Pinpoint the cell where the given text exists, returning its [x, y] midpoint coordinate. 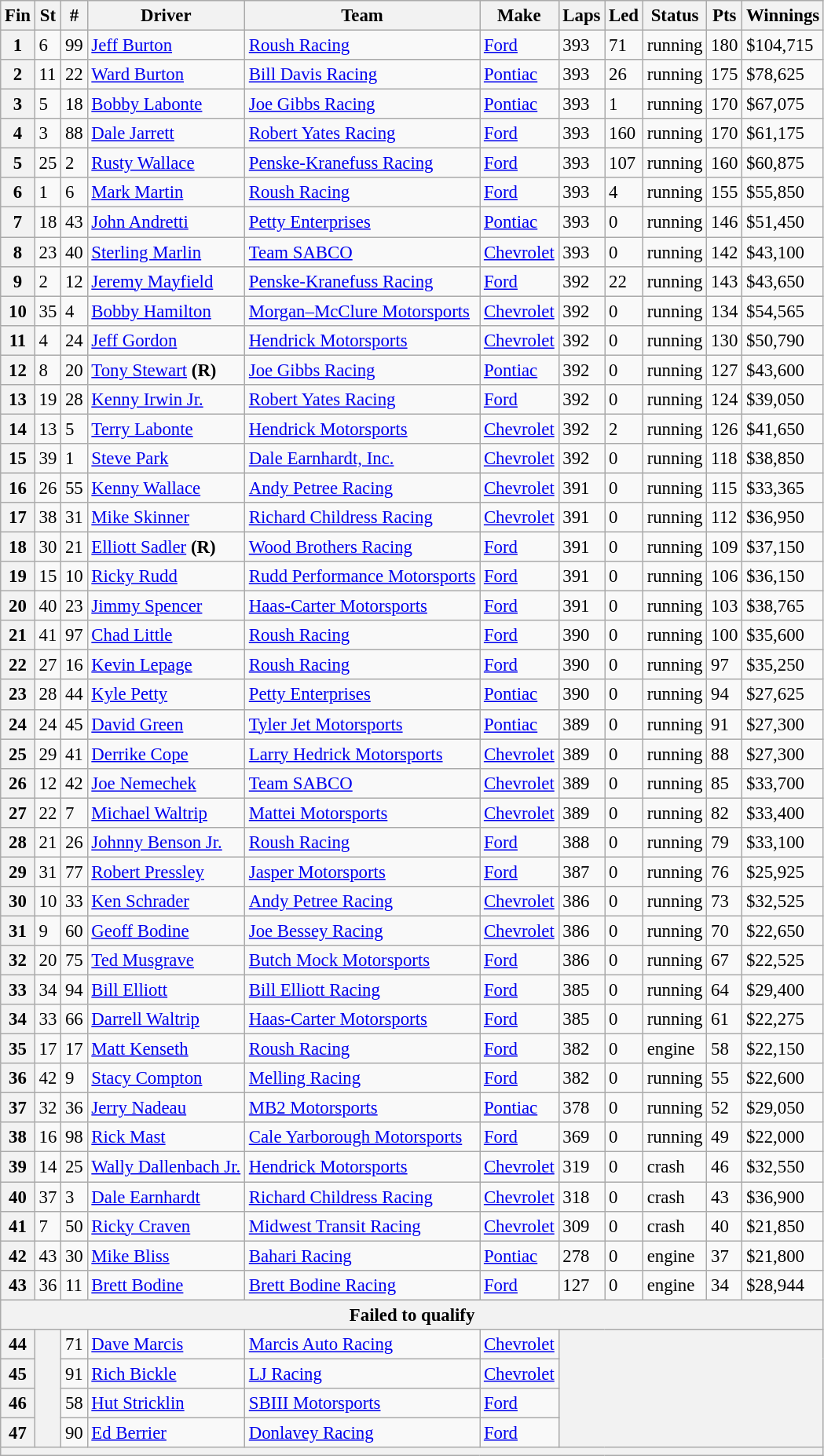
$22,600 [783, 1078]
$67,075 [783, 104]
$61,175 [783, 134]
Larry Hedrick Motorsports [361, 754]
Sterling Marlin [166, 252]
Bobby Labonte [166, 104]
Derrike Cope [166, 754]
Matt Kenseth [166, 1049]
Dale Jarrett [166, 134]
$37,150 [783, 547]
155 [724, 192]
143 [724, 281]
Butch Mock Motorsports [361, 960]
$22,150 [783, 1049]
106 [724, 576]
$33,100 [783, 843]
Jeff Gordon [166, 340]
Driver [166, 16]
$54,565 [783, 311]
49 [724, 1138]
75 [74, 960]
$38,765 [783, 606]
387 [581, 872]
$33,365 [783, 488]
$22,000 [783, 1138]
$28,944 [783, 1285]
$27,625 [783, 695]
103 [724, 606]
$21,800 [783, 1256]
Kyle Petty [166, 695]
67 [724, 960]
Geoff Bodine [166, 931]
Make [519, 16]
61 [724, 1019]
Team [361, 16]
$33,400 [783, 813]
$104,715 [783, 46]
Mike Skinner [166, 518]
Joe Bessey Racing [361, 931]
$22,650 [783, 931]
124 [724, 400]
Tony Stewart (R) [166, 370]
LJ Racing [361, 1374]
$33,700 [783, 783]
$78,625 [783, 75]
$25,925 [783, 872]
$43,650 [783, 281]
Steve Park [166, 459]
369 [581, 1138]
Ward Burton [166, 75]
50 [74, 1226]
Kenny Irwin Jr. [166, 400]
$36,900 [783, 1197]
$29,400 [783, 990]
$32,550 [783, 1167]
Bahari Racing [361, 1256]
Ed Berrier [166, 1432]
52 [724, 1108]
Jeremy Mayfield [166, 281]
Ricky Rudd [166, 576]
146 [724, 222]
90 [74, 1432]
Mattei Motorsports [361, 813]
Failed to qualify [412, 1315]
$36,150 [783, 576]
# [74, 16]
388 [581, 843]
79 [724, 843]
70 [724, 931]
Rudd Performance Motorsports [361, 576]
Dave Marcis [166, 1344]
77 [74, 872]
$32,525 [783, 902]
Jerry Nadeau [166, 1108]
175 [724, 75]
Status [674, 16]
Hut Stricklin [166, 1403]
115 [724, 488]
Chad Little [166, 635]
Ken Schrader [166, 902]
Darrell Waltrip [166, 1019]
Dale Earnhardt, Inc. [361, 459]
$35,600 [783, 635]
Pts [724, 16]
Stacy Compton [166, 1078]
$51,450 [783, 222]
134 [724, 311]
142 [724, 252]
112 [724, 518]
SBIII Motorsports [361, 1403]
107 [624, 163]
David Green [166, 724]
309 [581, 1226]
$38,850 [783, 459]
Bill Elliott Racing [361, 990]
278 [581, 1256]
118 [724, 459]
Michael Waltrip [166, 813]
Mike Bliss [166, 1256]
Tyler Jet Motorsports [361, 724]
Jasper Motorsports [361, 872]
Brett Bodine Racing [361, 1285]
St [47, 16]
66 [74, 1019]
$36,950 [783, 518]
73 [724, 902]
Midwest Transit Racing [361, 1226]
126 [724, 429]
Kenny Wallace [166, 488]
318 [581, 1197]
Wally Dallenbach Jr. [166, 1167]
$21,850 [783, 1226]
Ted Musgrave [166, 960]
98 [74, 1138]
109 [724, 547]
Terry Labonte [166, 429]
$55,850 [783, 192]
Marcis Auto Racing [361, 1344]
$43,100 [783, 252]
Donlavey Racing [361, 1432]
Jimmy Spencer [166, 606]
Rusty Wallace [166, 163]
180 [724, 46]
Mark Martin [166, 192]
$39,050 [783, 400]
319 [581, 1167]
Bobby Hamilton [166, 311]
Wood Brothers Racing [361, 547]
Rick Mast [166, 1138]
$50,790 [783, 340]
$43,600 [783, 370]
Rich Bickle [166, 1374]
85 [724, 783]
99 [74, 46]
MB2 Motorsports [361, 1108]
Dale Earnhardt [166, 1197]
100 [724, 635]
Brett Bodine [166, 1285]
$29,050 [783, 1108]
378 [581, 1108]
$60,875 [783, 163]
Fin [18, 16]
Robert Pressley [166, 872]
Joe Nemechek [166, 783]
$22,275 [783, 1019]
Bill Elliott [166, 990]
$22,525 [783, 960]
Morgan–McClure Motorsports [361, 311]
130 [724, 340]
Melling Racing [361, 1078]
Elliott Sadler (R) [166, 547]
Ricky Craven [166, 1226]
John Andretti [166, 222]
Laps [581, 16]
Led [624, 16]
Cale Yarborough Motorsports [361, 1138]
Winnings [783, 16]
82 [724, 813]
Bill Davis Racing [361, 75]
Johnny Benson Jr. [166, 843]
$35,250 [783, 665]
$41,650 [783, 429]
Kevin Lepage [166, 665]
76 [724, 872]
47 [18, 1432]
64 [724, 990]
60 [74, 931]
Jeff Burton [166, 46]
